Locate the cell with the specified text and output its (x, y) center coordinate. 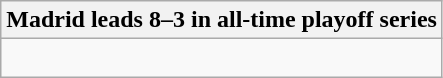
Madrid leads 8–3 in all-time playoff series (222, 20)
